Find where the given text appears and provide that cell's center as (x, y) coordinate. 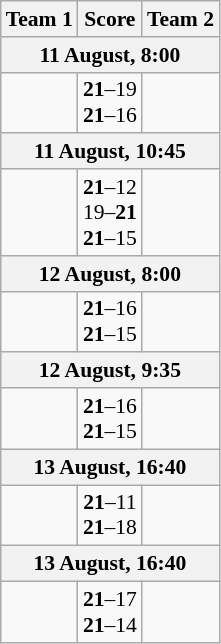
21–1121–18 (110, 516)
Team 1 (40, 19)
Score (110, 19)
11 August, 8:00 (110, 55)
12 August, 8:00 (110, 274)
12 August, 9:35 (110, 371)
21–1921–16 (110, 102)
Team 2 (180, 19)
21–1721–14 (110, 612)
11 August, 10:45 (110, 152)
21–1219–2121–15 (110, 212)
